Detect which cell encompasses the target text, then output its [x, y] center coordinate. 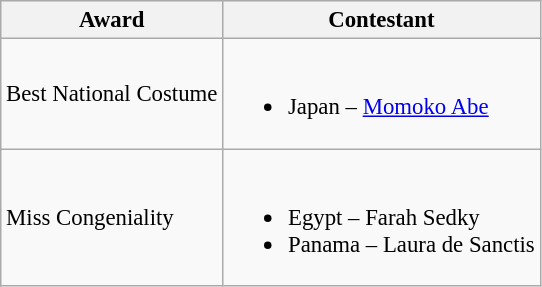
Japan – Momoko Abe [382, 94]
Contestant [382, 20]
Egypt – Farah Sedky Panama – Laura de Sanctis [382, 218]
Best National Costume [112, 94]
Award [112, 20]
Miss Congeniality [112, 218]
